Extract the (x, y) coordinate from the center of the cell holding the provided text.  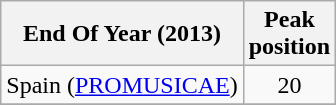
20 (289, 85)
Peakposition (289, 34)
Spain (PROMUSICAE) (122, 85)
End Of Year (2013) (122, 34)
